Capture the cell that displays the provided text and extract its (X, Y) central coordinate. 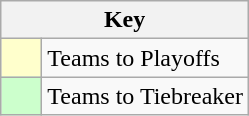
Teams to Playoffs (146, 58)
Key (125, 20)
Teams to Tiebreaker (146, 96)
